Return the [X, Y] coordinate for the center point of the cell that contains the specified text.  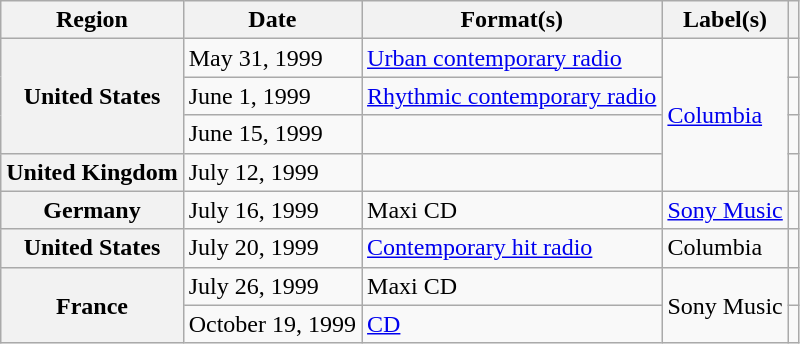
Date [272, 20]
July 20, 1999 [272, 248]
United Kingdom [92, 172]
Region [92, 20]
July 16, 1999 [272, 210]
Label(s) [725, 20]
July 26, 1999 [272, 286]
Rhythmic contemporary radio [512, 96]
June 15, 1999 [272, 134]
Format(s) [512, 20]
Contemporary hit radio [512, 248]
Urban contemporary radio [512, 58]
October 19, 1999 [272, 324]
June 1, 1999 [272, 96]
France [92, 305]
Germany [92, 210]
May 31, 1999 [272, 58]
July 12, 1999 [272, 172]
CD [512, 324]
